Identify which cell holds the provided text, then report its (x, y) central coordinate. 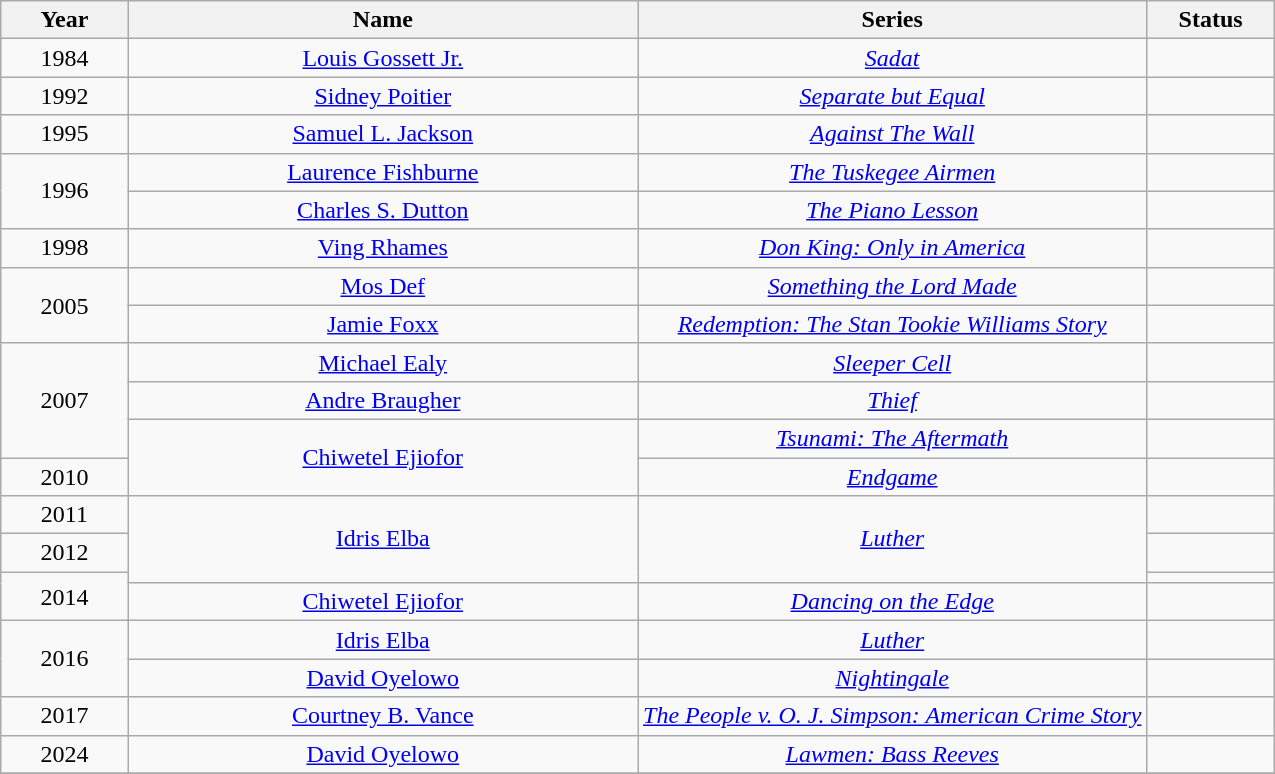
1992 (64, 96)
Courtney B. Vance (382, 716)
The Tuskegee Airmen (892, 172)
2024 (64, 754)
Separate but Equal (892, 96)
Nightingale (892, 678)
Michael Ealy (382, 362)
Tsunami: The Aftermath (892, 438)
Against The Wall (892, 134)
1995 (64, 134)
Series (892, 20)
Samuel L. Jackson (382, 134)
1996 (64, 191)
2005 (64, 305)
Laurence Fishburne (382, 172)
2014 (64, 596)
2016 (64, 659)
Thief (892, 400)
2007 (64, 400)
Redemption: The Stan Tookie Williams Story (892, 324)
Ving Rhames (382, 248)
Dancing on the Edge (892, 602)
Andre Braugher (382, 400)
1984 (64, 58)
Endgame (892, 477)
Name (382, 20)
Sidney Poitier (382, 96)
2017 (64, 716)
1998 (64, 248)
The People v. O. J. Simpson: American Crime Story (892, 716)
Jamie Foxx (382, 324)
The Piano Lesson (892, 210)
Sleeper Cell (892, 362)
Year (64, 20)
Status (1210, 20)
Don King: Only in America (892, 248)
Charles S. Dutton (382, 210)
Louis Gossett Jr. (382, 58)
2011 (64, 515)
Lawmen: Bass Reeves (892, 754)
Something the Lord Made (892, 286)
Mos Def (382, 286)
2010 (64, 477)
2012 (64, 553)
Sadat (892, 58)
